Return the (x, y) coordinate for the center point of the cell that contains the specified text.  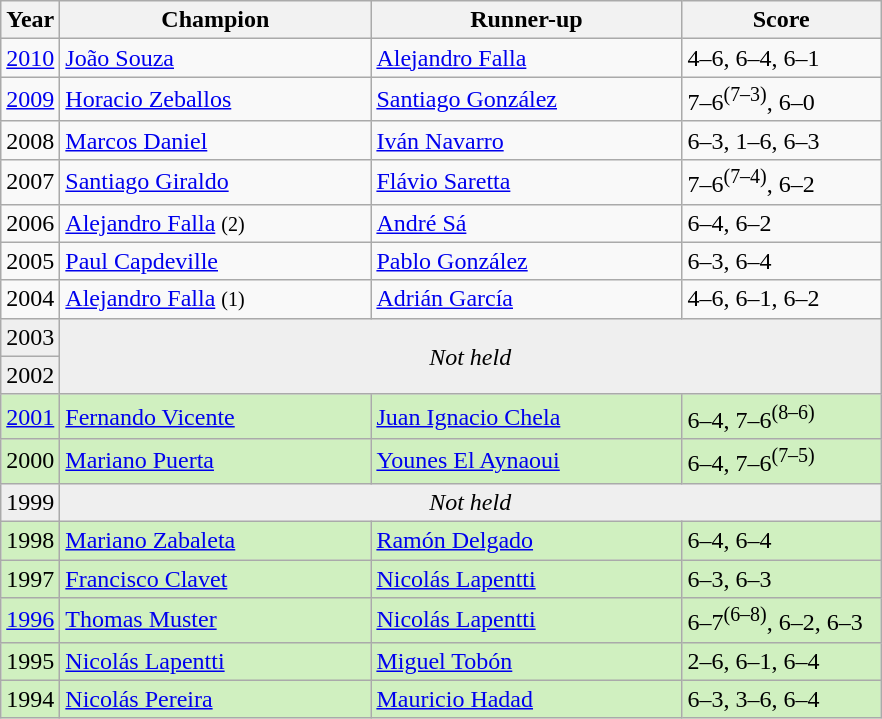
1994 (30, 699)
1995 (30, 661)
6–7(6–8), 6–2, 6–3 (782, 620)
1997 (30, 579)
6–4, 7–6(7–5) (782, 462)
João Souza (216, 58)
2003 (30, 337)
Thomas Muster (216, 620)
4–6, 6–4, 6–1 (782, 58)
Flávio Saretta (526, 182)
Champion (216, 20)
Alejandro Falla (526, 58)
2010 (30, 58)
Paul Capdeville (216, 261)
Miguel Tobón (526, 661)
2008 (30, 140)
2004 (30, 299)
4–6, 6–1, 6–2 (782, 299)
6–4, 6–2 (782, 223)
2007 (30, 182)
Marcos Daniel (216, 140)
6–3, 3–6, 6–4 (782, 699)
2000 (30, 462)
2006 (30, 223)
André Sá (526, 223)
6–3, 6–3 (782, 579)
Ramón Delgado (526, 541)
6–4, 7–6(8–6) (782, 416)
Nicolás Pereira (216, 699)
Mariano Puerta (216, 462)
Horacio Zeballos (216, 100)
7–6(7–4), 6–2 (782, 182)
Mariano Zabaleta (216, 541)
Mauricio Hadad (526, 699)
2–6, 6–1, 6–4 (782, 661)
2001 (30, 416)
Alejandro Falla (1) (216, 299)
6–3, 6–4 (782, 261)
Santiago Giraldo (216, 182)
Alejandro Falla (2) (216, 223)
Adrián García (526, 299)
1996 (30, 620)
Fernando Vicente (216, 416)
Score (782, 20)
Francisco Clavet (216, 579)
Younes El Aynaoui (526, 462)
Year (30, 20)
2009 (30, 100)
Iván Navarro (526, 140)
6–4, 6–4 (782, 541)
7–6(7–3), 6–0 (782, 100)
1998 (30, 541)
Santiago González (526, 100)
6–3, 1–6, 6–3 (782, 140)
Pablo González (526, 261)
2002 (30, 375)
2005 (30, 261)
Runner-up (526, 20)
Juan Ignacio Chela (526, 416)
1999 (30, 502)
